Output the [x, y] coordinate of the center of the cell containing the given text.  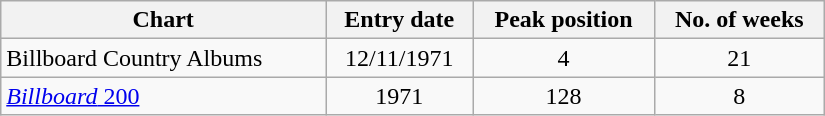
4 [564, 58]
21 [739, 58]
Billboard Country Albums [164, 58]
No. of weeks [739, 20]
Billboard 200 [164, 96]
Entry date [400, 20]
1971 [400, 96]
8 [739, 96]
Peak position [564, 20]
128 [564, 96]
Chart [164, 20]
12/11/1971 [400, 58]
